Locate the cell with the specified text and output its [x, y] center coordinate. 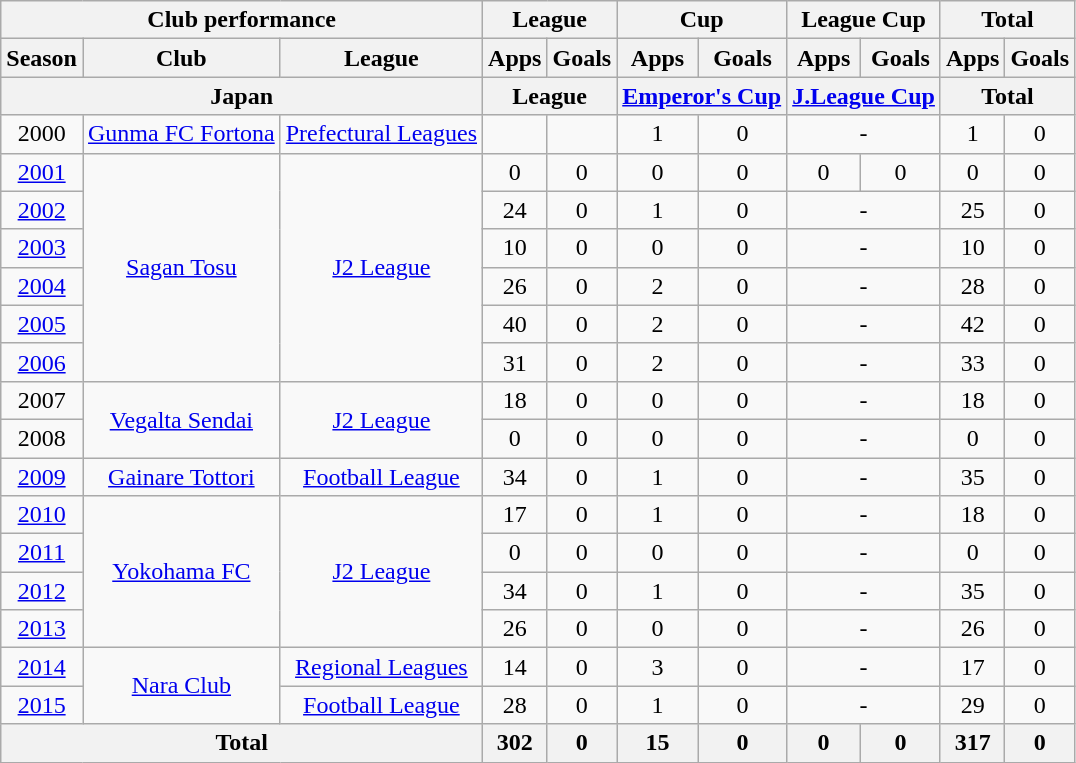
25 [972, 210]
24 [515, 210]
2010 [42, 515]
2003 [42, 248]
Sagan Tosu [181, 267]
2013 [42, 629]
2015 [42, 705]
Club performance [242, 20]
League Cup [864, 20]
Japan [242, 96]
14 [515, 667]
317 [972, 743]
42 [972, 324]
Regional Leagues [381, 667]
40 [515, 324]
302 [515, 743]
29 [972, 705]
2008 [42, 438]
Club [181, 58]
Emperor's Cup [702, 96]
Prefectural Leagues [381, 134]
2011 [42, 553]
2004 [42, 286]
2000 [42, 134]
J.League Cup [864, 96]
2009 [42, 477]
Season [42, 58]
2006 [42, 362]
Gainare Tottori [181, 477]
Yokohama FC [181, 572]
2002 [42, 210]
15 [658, 743]
Vegalta Sendai [181, 419]
33 [972, 362]
2007 [42, 400]
Gunma FC Fortona [181, 134]
Nara Club [181, 686]
2005 [42, 324]
3 [658, 667]
2012 [42, 591]
31 [515, 362]
2001 [42, 172]
Cup [702, 20]
2014 [42, 667]
